Pinpoint the cell where the given text exists, returning its (x, y) midpoint coordinate. 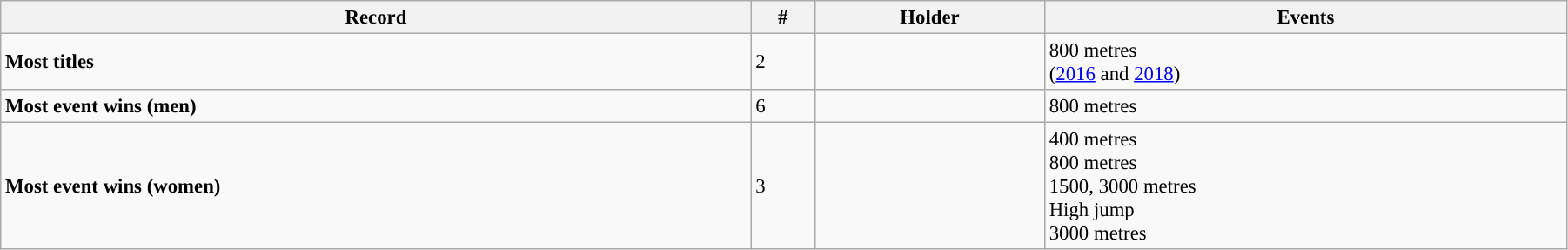
Holder (930, 17)
Most event wins (women) (376, 186)
# (783, 17)
400 metres800 metres1500, 3000 metresHigh jump3000 metres (1305, 186)
Record (376, 17)
Most titles (376, 63)
2 (783, 63)
6 (783, 106)
Events (1305, 17)
3 (783, 186)
800 metres(2016 and 2018) (1305, 63)
800 metres (1305, 106)
Most event wins (men) (376, 106)
